Output the [x, y] coordinate of the center of the cell containing the given text.  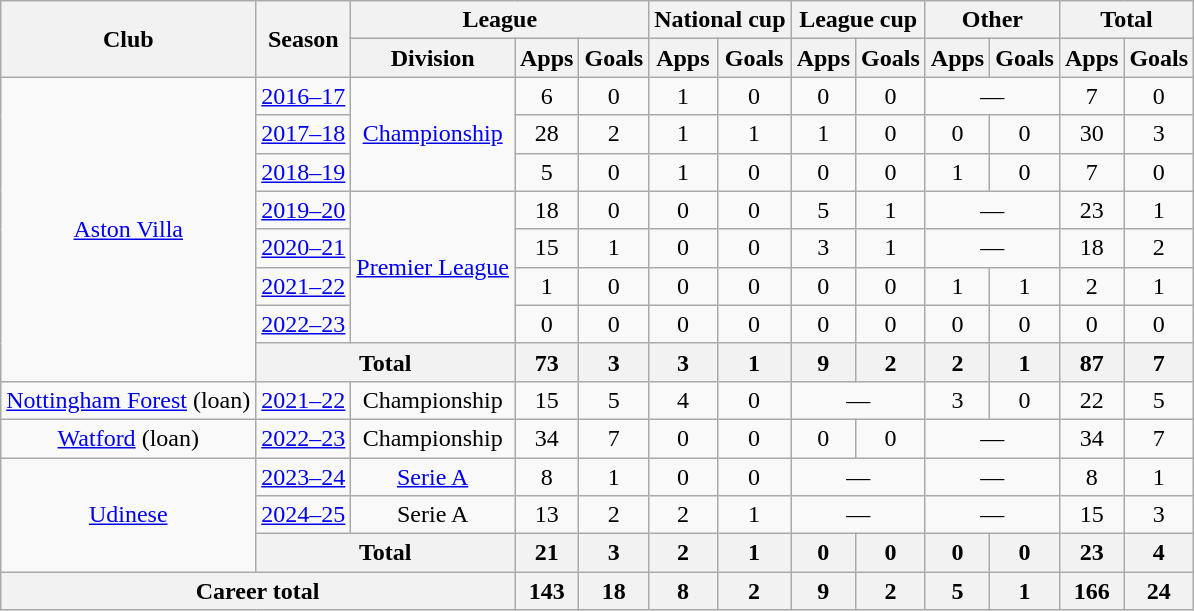
143 [546, 591]
Other [992, 20]
Premier League [433, 267]
Division [433, 58]
24 [1159, 591]
6 [546, 96]
2016–17 [304, 96]
13 [546, 515]
National cup [720, 20]
73 [546, 362]
Aston Villa [128, 229]
166 [1091, 591]
28 [546, 134]
21 [546, 553]
2024–25 [304, 515]
2017–18 [304, 134]
Watford (loan) [128, 438]
2018–19 [304, 172]
Nottingham Forest (loan) [128, 400]
League cup [858, 20]
Club [128, 39]
Season [304, 39]
30 [1091, 134]
Udinese [128, 515]
2020–21 [304, 248]
22 [1091, 400]
87 [1091, 362]
Career total [258, 591]
League [500, 20]
2019–20 [304, 210]
2023–24 [304, 477]
